Extract the (X, Y) coordinate from the center of the cell holding the provided text.  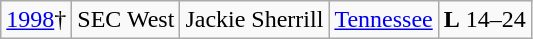
SEC West (126, 20)
Jackie Sherrill (254, 20)
1998† (36, 20)
Tennessee (384, 20)
L 14–24 (484, 20)
